Determine the [X, Y] coordinate at the center of the cell enclosing the given text.  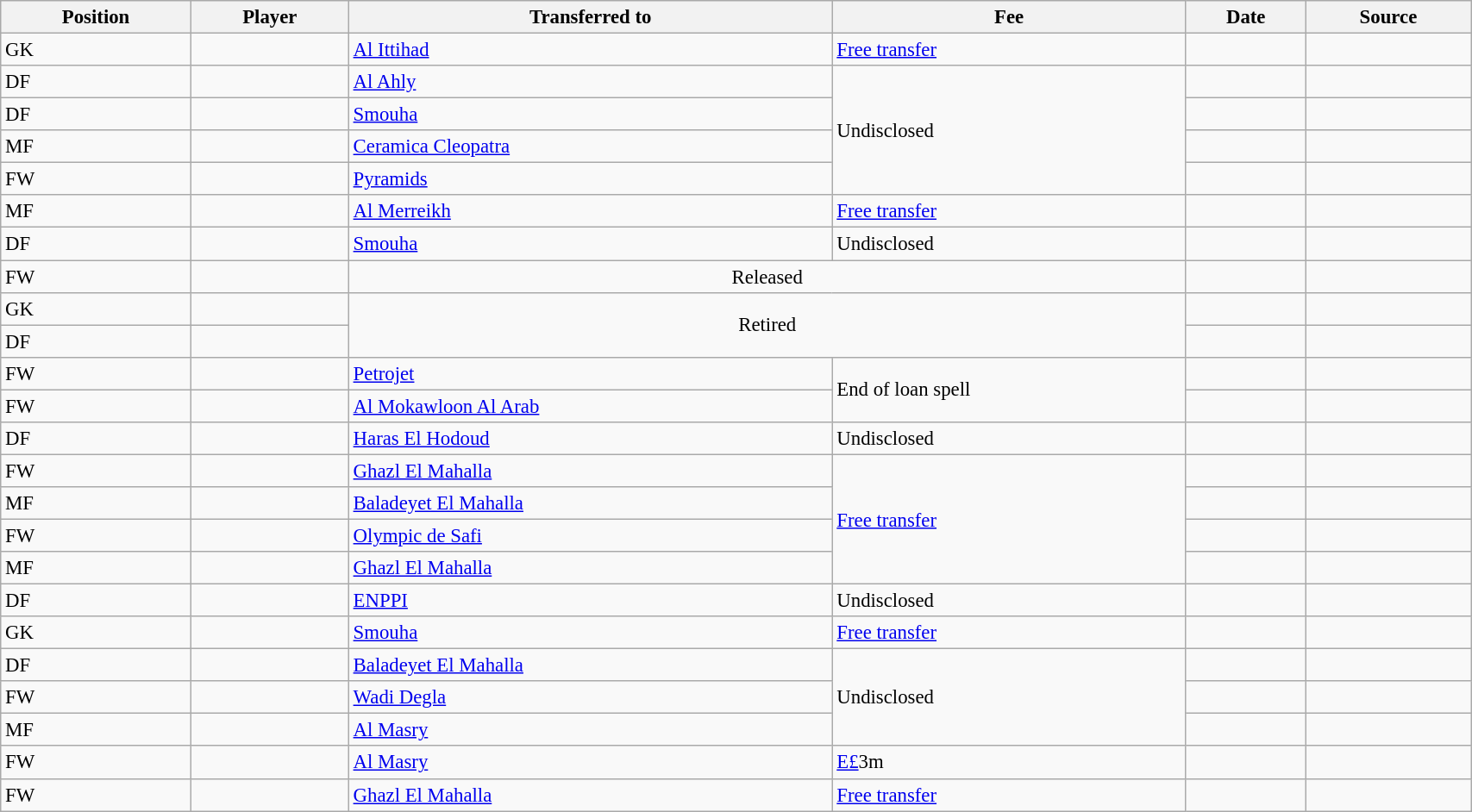
Released [767, 277]
Haras El Hodoud [590, 439]
Position [97, 17]
ENPPI [590, 601]
Al Ittihad [590, 50]
End of loan spell [1009, 390]
Player [269, 17]
Wadi Degla [590, 697]
Ceramica Cleopatra [590, 147]
Fee [1009, 17]
Al Ahly [590, 82]
Al Merreikh [590, 211]
Transferred to [590, 17]
Source [1388, 17]
Al Mokawloon Al Arab [590, 406]
Pyramids [590, 179]
Date [1245, 17]
Petrojet [590, 373]
E£3m [1009, 763]
Retired [767, 324]
Olympic de Safi [590, 535]
